Extract the (x, y) coordinate from the center of the cell holding the provided text.  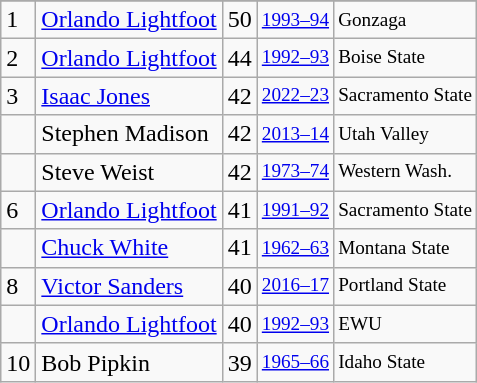
Western Wash. (406, 172)
Steve Weist (129, 172)
2 (18, 58)
Montana State (406, 248)
Chuck White (129, 248)
3 (18, 96)
1973–74 (295, 172)
2022–23 (295, 96)
Portland State (406, 286)
44 (240, 58)
50 (240, 20)
Victor Sanders (129, 286)
Bob Pipkin (129, 362)
2013–14 (295, 134)
Utah Valley (406, 134)
Idaho State (406, 362)
39 (240, 362)
1 (18, 20)
6 (18, 210)
10 (18, 362)
8 (18, 286)
Gonzaga (406, 20)
Boise State (406, 58)
Isaac Jones (129, 96)
1962–63 (295, 248)
1991–92 (295, 210)
2016–17 (295, 286)
1965–66 (295, 362)
EWU (406, 324)
1993–94 (295, 20)
Stephen Madison (129, 134)
